For the text-containing cell, return its midpoint in (X, Y) coordinate format. 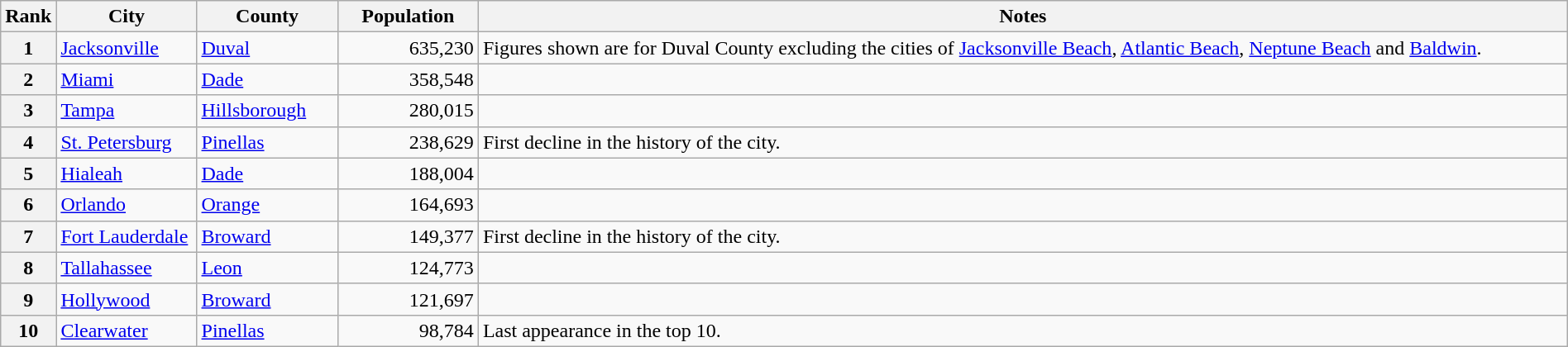
Fort Lauderdale (127, 236)
188,004 (408, 173)
St. Petersburg (127, 142)
149,377 (408, 236)
Figures shown are for Duval County excluding the cities of Jacksonville Beach, Atlantic Beach, Neptune Beach and Baldwin. (1022, 48)
124,773 (408, 268)
98,784 (408, 330)
6 (28, 205)
238,629 (408, 142)
Hillsborough (267, 111)
10 (28, 330)
635,230 (408, 48)
County (267, 17)
2 (28, 79)
Orange (267, 205)
Hialeah (127, 173)
Tampa (127, 111)
9 (28, 299)
Last appearance in the top 10. (1022, 330)
7 (28, 236)
Jacksonville (127, 48)
1 (28, 48)
4 (28, 142)
164,693 (408, 205)
Orlando (127, 205)
Miami (127, 79)
280,015 (408, 111)
358,548 (408, 79)
Tallahassee (127, 268)
3 (28, 111)
Clearwater (127, 330)
Hollywood (127, 299)
Rank (28, 17)
8 (28, 268)
Leon (267, 268)
Population (408, 17)
City (127, 17)
Duval (267, 48)
Notes (1022, 17)
5 (28, 173)
121,697 (408, 299)
